Extract the [X, Y] coordinate from the center of the cell holding the provided text.  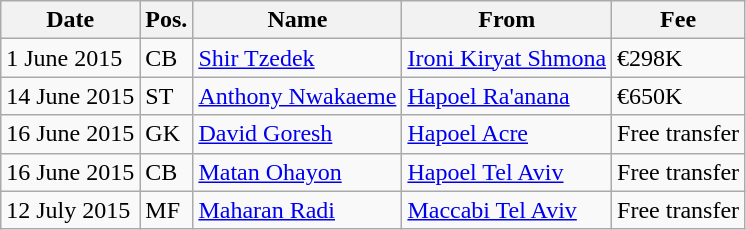
Shir Tzedek [298, 58]
Ironi Kiryat Shmona [507, 58]
€298K [678, 58]
Name [298, 20]
14 June 2015 [70, 96]
From [507, 20]
ST [166, 96]
GK [166, 134]
Date [70, 20]
Anthony Nwakaeme [298, 96]
1 June 2015 [70, 58]
Maharan Radi [298, 210]
Fee [678, 20]
David Goresh [298, 134]
MF [166, 210]
Pos. [166, 20]
Hapoel Ra'anana [507, 96]
Hapoel Tel Aviv [507, 172]
Maccabi Tel Aviv [507, 210]
Hapoel Acre [507, 134]
€650K [678, 96]
12 July 2015 [70, 210]
Matan Ohayon [298, 172]
